For the text-containing cell, return its midpoint in (x, y) coordinate format. 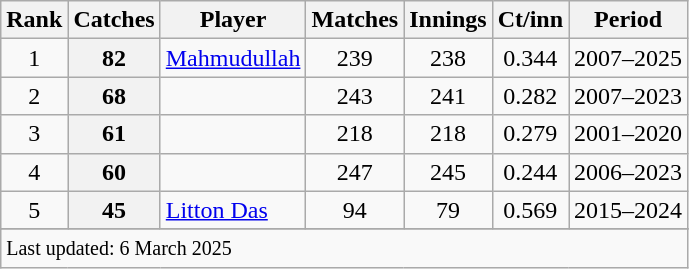
61 (114, 134)
Mahmudullah (233, 58)
Rank (34, 20)
0.344 (530, 58)
1 (34, 58)
245 (448, 172)
2015–2024 (628, 210)
2007–2025 (628, 58)
243 (355, 96)
0.279 (530, 134)
2001–2020 (628, 134)
2006–2023 (628, 172)
79 (448, 210)
Ct/inn (530, 20)
5 (34, 210)
Innings (448, 20)
45 (114, 210)
0.282 (530, 96)
68 (114, 96)
Player (233, 20)
60 (114, 172)
94 (355, 210)
238 (448, 58)
Matches (355, 20)
239 (355, 58)
247 (355, 172)
3 (34, 134)
0.569 (530, 210)
Litton Das (233, 210)
4 (34, 172)
0.244 (530, 172)
Period (628, 20)
2 (34, 96)
241 (448, 96)
82 (114, 58)
2007–2023 (628, 96)
Catches (114, 20)
Last updated: 6 March 2025 (344, 248)
